For the text-containing cell, return its midpoint in (x, y) coordinate format. 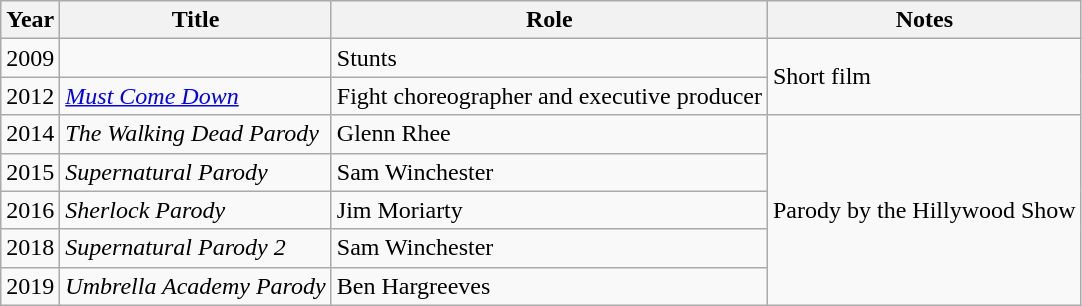
2014 (30, 134)
Notes (924, 20)
Umbrella Academy Parody (196, 286)
Role (549, 20)
2012 (30, 96)
Parody by the Hillywood Show (924, 210)
Short film (924, 77)
2009 (30, 58)
Year (30, 20)
Title (196, 20)
The Walking Dead Parody (196, 134)
2019 (30, 286)
Must Come Down (196, 96)
Ben Hargreeves (549, 286)
Glenn Rhee (549, 134)
2018 (30, 248)
Stunts (549, 58)
Sherlock Parody (196, 210)
Fight choreographer and executive producer (549, 96)
Supernatural Parody (196, 172)
2016 (30, 210)
Supernatural Parody 2 (196, 248)
Jim Moriarty (549, 210)
2015 (30, 172)
